Pinpoint the cell where the given text exists, returning its (x, y) midpoint coordinate. 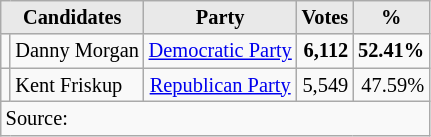
Kent Friskup (76, 85)
5,549 (325, 85)
6,112 (325, 51)
52.41% (391, 51)
Source: (215, 118)
Democratic Party (220, 51)
Votes (325, 17)
% (391, 17)
Candidates (72, 17)
47.59% (391, 85)
Danny Morgan (76, 51)
Party (220, 17)
Republican Party (220, 85)
